Identify which cell holds the provided text, then report its (x, y) central coordinate. 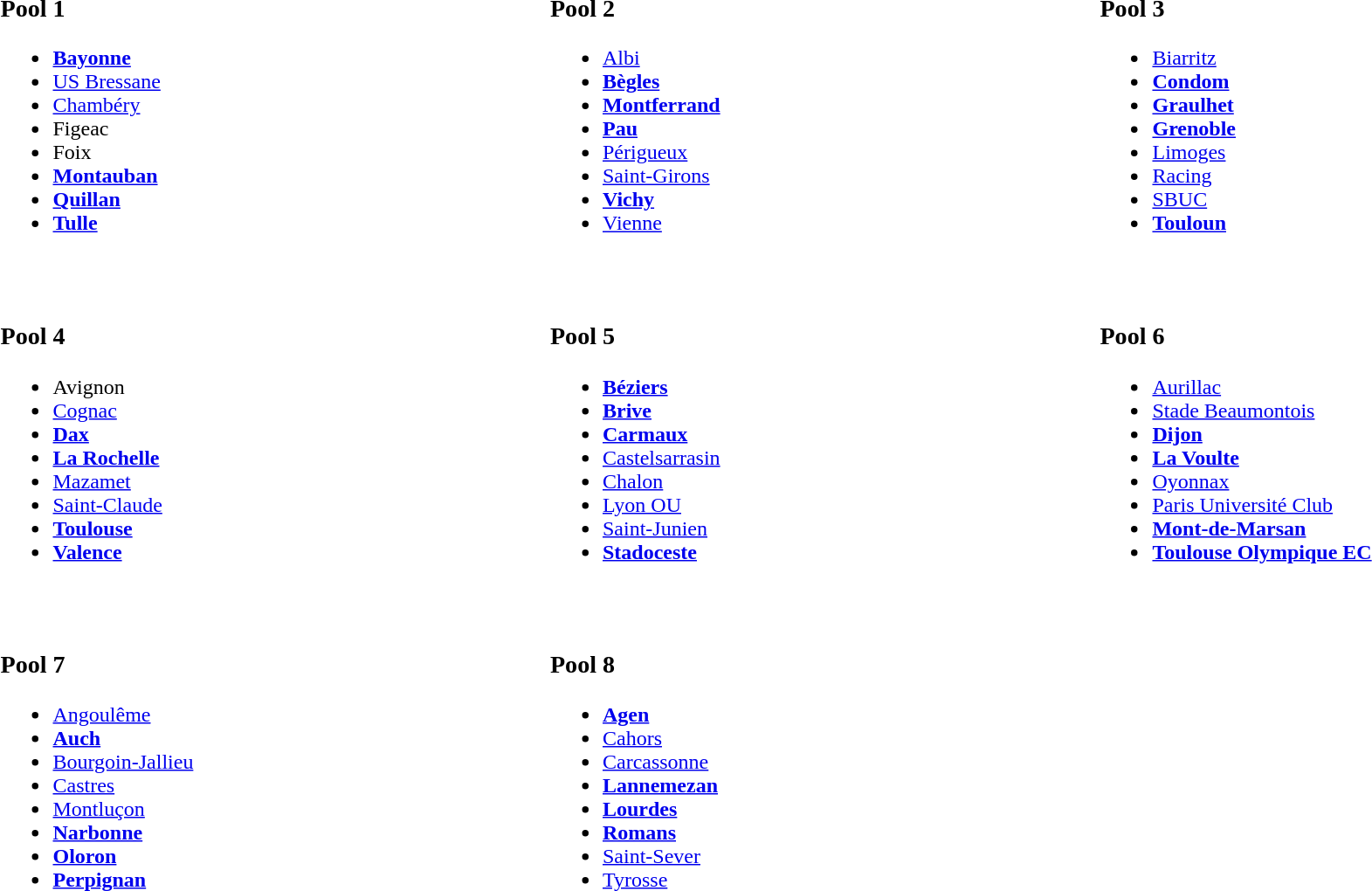
Pool 5BéziersBriveCarmauxCastelsarrasinChalonLyon OUSaint-JunienStadoceste (817, 429)
